Detect which cell encompasses the target text, then output its [x, y] center coordinate. 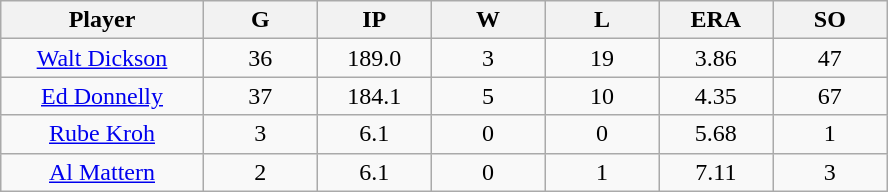
IP [374, 20]
5.68 [716, 134]
ERA [716, 20]
5 [488, 96]
10 [602, 96]
SO [830, 20]
36 [260, 58]
19 [602, 58]
7.11 [716, 172]
67 [830, 96]
189.0 [374, 58]
2 [260, 172]
4.35 [716, 96]
Al Mattern [102, 172]
47 [830, 58]
3.86 [716, 58]
37 [260, 96]
W [488, 20]
Ed Donnelly [102, 96]
G [260, 20]
L [602, 20]
Player [102, 20]
184.1 [374, 96]
Rube Kroh [102, 134]
Walt Dickson [102, 58]
